Identify which cell holds the provided text, then report its (x, y) central coordinate. 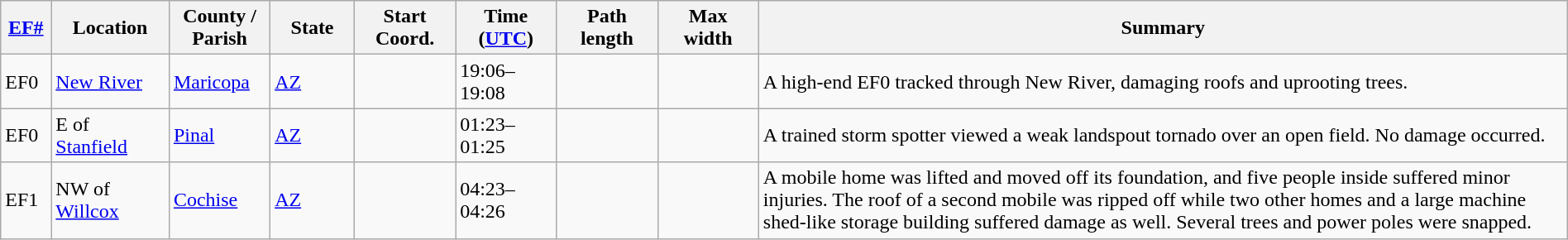
Summary (1163, 28)
NW of Willcox (111, 200)
State (313, 28)
Maricopa (219, 81)
Path length (607, 28)
E of Stanfield (111, 136)
A trained storm spotter viewed a weak landspout tornado over an open field. No damage occurred. (1163, 136)
04:23–04:26 (506, 200)
19:06–19:08 (506, 81)
County / Parish (219, 28)
Start Coord. (404, 28)
01:23–01:25 (506, 136)
EF# (26, 28)
Location (111, 28)
Max width (708, 28)
New River (111, 81)
A high-end EF0 tracked through New River, damaging roofs and uprooting trees. (1163, 81)
EF1 (26, 200)
Pinal (219, 136)
Time (UTC) (506, 28)
Cochise (219, 200)
